Detect which cell encompasses the target text, then output its (X, Y) center coordinate. 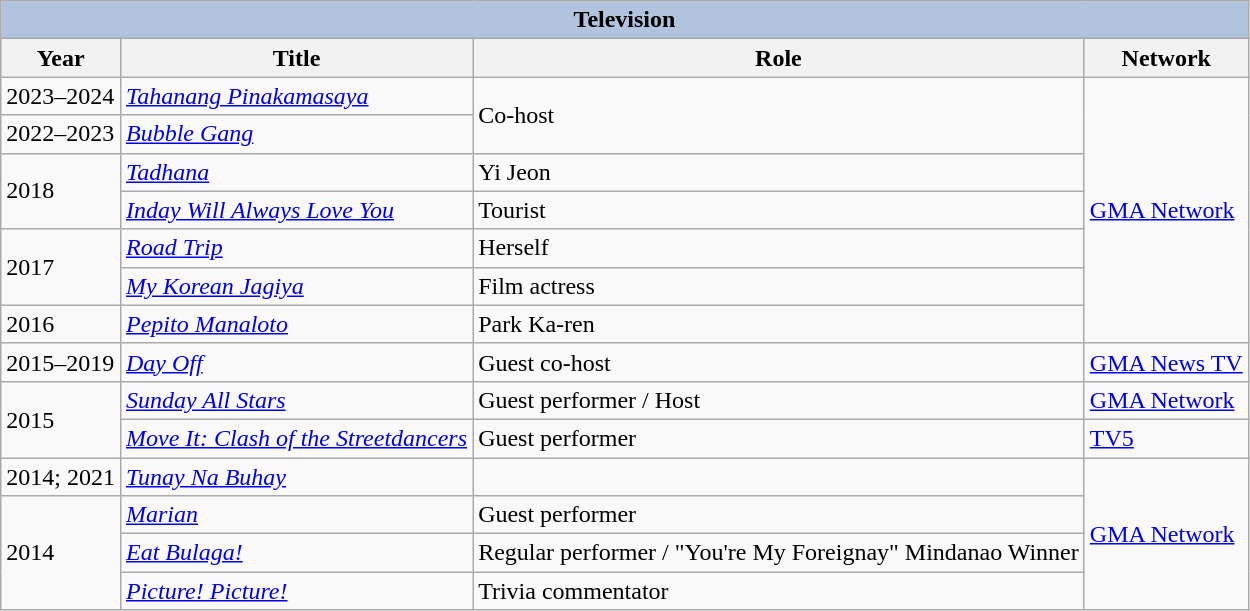
Trivia commentator (779, 591)
TV5 (1166, 438)
2016 (61, 324)
Yi Jeon (779, 172)
GMA News TV (1166, 362)
Television (624, 20)
2015–2019 (61, 362)
2015 (61, 419)
2018 (61, 191)
Tourist (779, 210)
Marian (296, 515)
Tahanang Pinakamasaya (296, 96)
Herself (779, 248)
2014 (61, 553)
Sunday All Stars (296, 400)
Eat Bulaga! (296, 553)
Move It: Clash of the Streetdancers (296, 438)
Tadhana (296, 172)
2023–2024 (61, 96)
Co-host (779, 115)
Guest performer / Host (779, 400)
Year (61, 58)
2022–2023 (61, 134)
Park Ka-ren (779, 324)
Picture! Picture! (296, 591)
Film actress (779, 286)
Role (779, 58)
Network (1166, 58)
2017 (61, 267)
Tunay Na Buhay (296, 477)
Regular performer / "You're My Foreignay" Mindanao Winner (779, 553)
Inday Will Always Love You (296, 210)
My Korean Jagiya (296, 286)
Pepito Manaloto (296, 324)
Guest co-host (779, 362)
Road Trip (296, 248)
Title (296, 58)
Day Off (296, 362)
Bubble Gang (296, 134)
2014; 2021 (61, 477)
